Extract the (x, y) coordinate from the center of the cell holding the provided text.  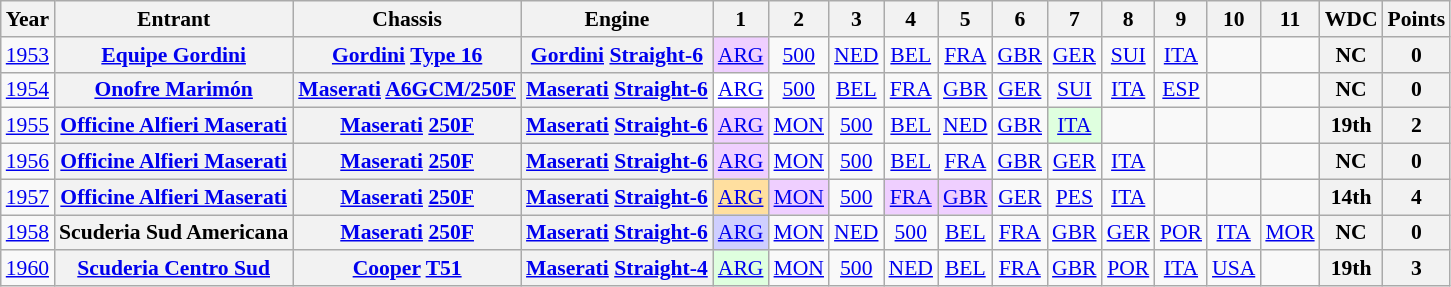
1958 (28, 233)
WDC (1352, 19)
Chassis (407, 19)
Scuderia Centro Sud (174, 269)
Equipe Gordini (174, 55)
Cooper T51 (407, 269)
11 (1290, 19)
Points (1417, 19)
7 (1074, 19)
8 (1128, 19)
Year (28, 19)
1960 (28, 269)
1955 (28, 126)
Engine (617, 19)
1956 (28, 162)
9 (1181, 19)
Maserati A6GCM/250F (407, 90)
1954 (28, 90)
1 (741, 19)
5 (966, 19)
Entrant (174, 19)
14th (1352, 197)
MOR (1290, 233)
Gordini Type 16 (407, 55)
1953 (28, 55)
PES (1074, 197)
USA (1234, 269)
ESP (1181, 90)
Gordini Straight-6 (617, 55)
Onofre Marimón (174, 90)
1957 (28, 197)
10 (1234, 19)
Maserati Straight-4 (617, 269)
6 (1020, 19)
Scuderia Sud Americana (174, 233)
